Output the (X, Y) coordinate of the center of the cell containing the given text.  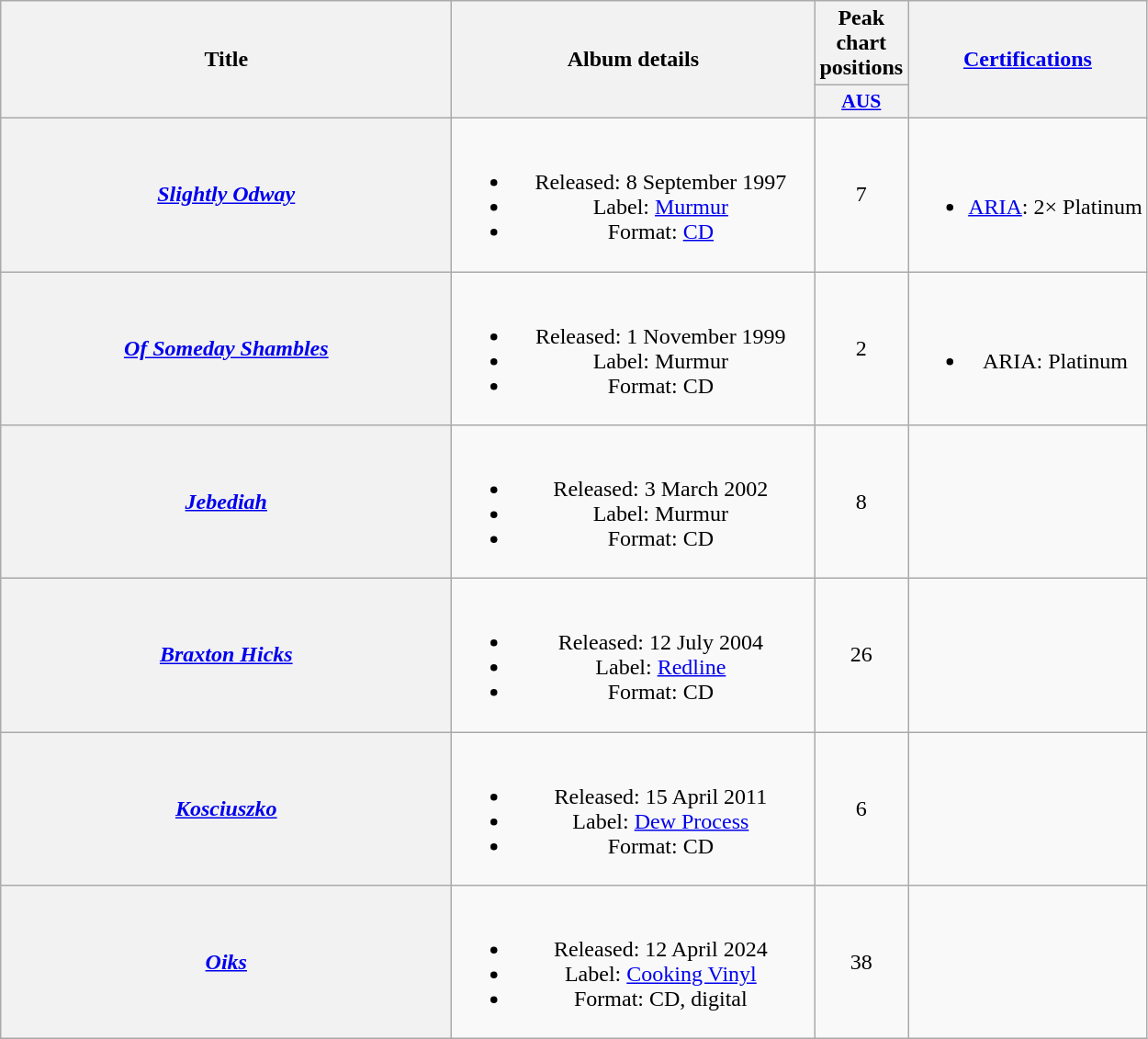
8 (861, 502)
7 (861, 195)
ARIA: 2× Platinum (1029, 195)
2 (861, 349)
ARIA: Platinum (1029, 349)
Title (226, 60)
Of Someday Shambles (226, 349)
38 (861, 963)
6 (861, 808)
Released: 1 November 1999Label: Murmur Format: CD (634, 349)
Braxton Hicks (226, 656)
Released: 12 July 2004Label: Redline Format: CD (634, 656)
26 (861, 656)
Kosciuszko (226, 808)
Peak chart positions (861, 43)
Released: 3 March 2002Label: Murmur Format: CD (634, 502)
Jebediah (226, 502)
Released: 15 April 2011Label: Dew Process Format: CD (634, 808)
Released: 12 April 2024Label: Cooking Vinyl Format: CD, digital (634, 963)
AUS (861, 102)
Oiks (226, 963)
Released: 8 September 1997Label: Murmur Format: CD (634, 195)
Slightly Odway (226, 195)
Album details (634, 60)
Certifications (1029, 60)
